Find where the given text appears and provide that cell's center as (x, y) coordinate. 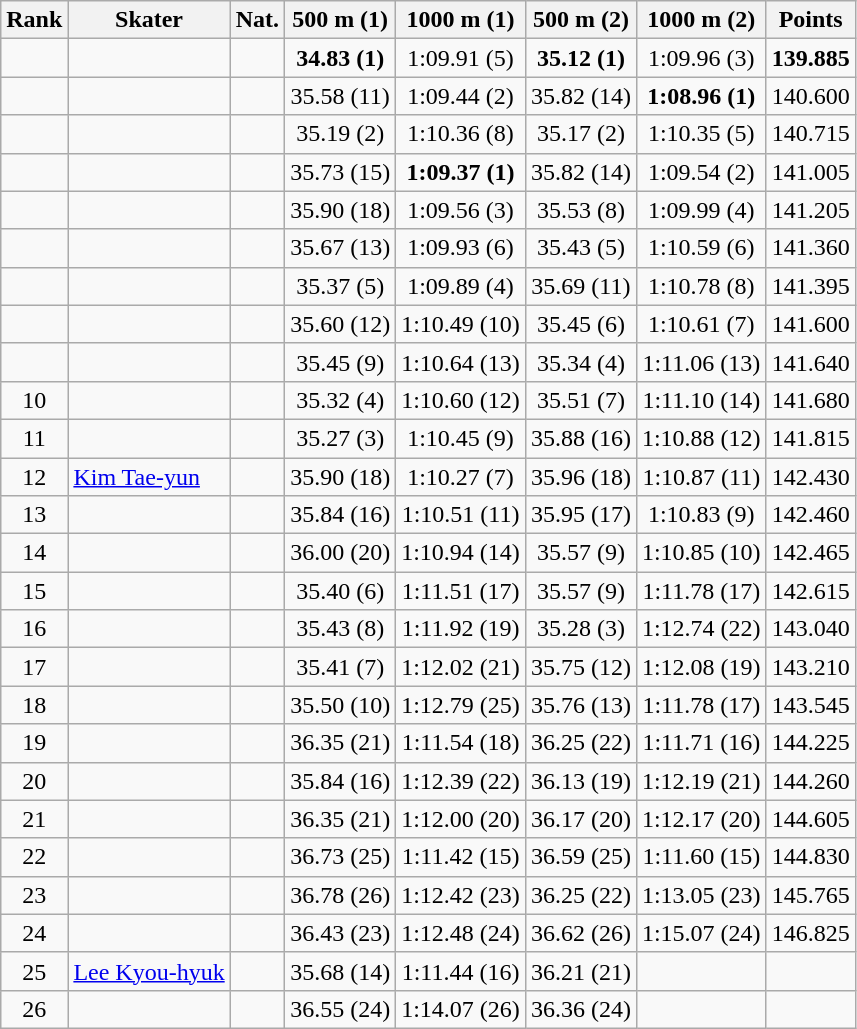
35.95 (17) (580, 515)
35.12 (1) (580, 58)
1:12.00 (20) (461, 819)
Kim Tae-yun (149, 477)
35.76 (13) (580, 705)
24 (34, 933)
1:10.87 (11) (701, 477)
1:09.91 (5) (461, 58)
36.21 (21) (580, 971)
1:10.64 (13) (461, 362)
36.43 (23) (340, 933)
141.005 (810, 172)
23 (34, 895)
1:11.10 (14) (701, 400)
36.78 (26) (340, 895)
1000 m (2) (701, 20)
10 (34, 400)
35.45 (9) (340, 362)
19 (34, 743)
34.83 (1) (340, 58)
22 (34, 857)
1:10.88 (12) (701, 438)
1:10.60 (12) (461, 400)
139.885 (810, 58)
1:10.27 (7) (461, 477)
1:11.06 (13) (701, 362)
142.460 (810, 515)
35.40 (6) (340, 591)
35.32 (4) (340, 400)
1:15.07 (24) (701, 933)
35.68 (14) (340, 971)
1:09.89 (4) (461, 286)
14 (34, 553)
141.600 (810, 324)
1:11.71 (16) (701, 743)
35.19 (2) (340, 134)
Skater (149, 20)
36.00 (20) (340, 553)
1:10.78 (8) (701, 286)
1:10.94 (14) (461, 553)
144.260 (810, 781)
35.43 (8) (340, 629)
1:10.85 (10) (701, 553)
1:11.54 (18) (461, 743)
17 (34, 667)
1:10.35 (5) (701, 134)
1:10.59 (6) (701, 248)
1:12.08 (19) (701, 667)
35.73 (15) (340, 172)
1:12.19 (21) (701, 781)
146.825 (810, 933)
35.67 (13) (340, 248)
1:09.99 (4) (701, 210)
15 (34, 591)
1:12.42 (23) (461, 895)
Rank (34, 20)
1:12.17 (20) (701, 819)
1:13.05 (23) (701, 895)
1:12.02 (21) (461, 667)
35.75 (12) (580, 667)
35.43 (5) (580, 248)
35.50 (10) (340, 705)
141.360 (810, 248)
35.88 (16) (580, 438)
1:14.07 (26) (461, 1009)
143.210 (810, 667)
16 (34, 629)
36.17 (20) (580, 819)
Nat. (257, 20)
25 (34, 971)
1:08.96 (1) (701, 96)
13 (34, 515)
142.615 (810, 591)
143.545 (810, 705)
140.600 (810, 96)
1:09.54 (2) (701, 172)
1:11.92 (19) (461, 629)
18 (34, 705)
1:11.51 (17) (461, 591)
35.27 (3) (340, 438)
142.430 (810, 477)
1:09.96 (3) (701, 58)
Lee Kyou-hyuk (149, 971)
1:11.42 (15) (461, 857)
141.205 (810, 210)
35.51 (7) (580, 400)
144.830 (810, 857)
141.640 (810, 362)
35.17 (2) (580, 134)
35.45 (6) (580, 324)
35.41 (7) (340, 667)
145.765 (810, 895)
35.53 (8) (580, 210)
1:10.49 (10) (461, 324)
36.59 (25) (580, 857)
141.395 (810, 286)
1:11.60 (15) (701, 857)
1:12.74 (22) (701, 629)
143.040 (810, 629)
36.13 (19) (580, 781)
12 (34, 477)
142.465 (810, 553)
35.58 (11) (340, 96)
1:12.79 (25) (461, 705)
26 (34, 1009)
35.37 (5) (340, 286)
141.815 (810, 438)
36.62 (26) (580, 933)
35.28 (3) (580, 629)
141.680 (810, 400)
500 m (2) (580, 20)
1:10.36 (8) (461, 134)
1:10.83 (9) (701, 515)
Points (810, 20)
500 m (1) (340, 20)
36.36 (24) (580, 1009)
1:11.44 (16) (461, 971)
144.225 (810, 743)
35.69 (11) (580, 286)
20 (34, 781)
35.96 (18) (580, 477)
35.34 (4) (580, 362)
35.60 (12) (340, 324)
1:09.37 (1) (461, 172)
11 (34, 438)
36.55 (24) (340, 1009)
1000 m (1) (461, 20)
21 (34, 819)
144.605 (810, 819)
1:09.44 (2) (461, 96)
1:10.45 (9) (461, 438)
1:09.56 (3) (461, 210)
1:12.48 (24) (461, 933)
36.73 (25) (340, 857)
140.715 (810, 134)
1:10.61 (7) (701, 324)
1:10.51 (11) (461, 515)
1:12.39 (22) (461, 781)
1:09.93 (6) (461, 248)
